Find where the given text appears and provide that cell's center as [X, Y] coordinate. 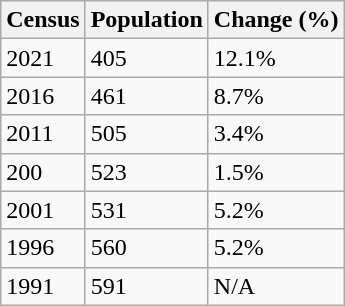
N/A [276, 286]
2021 [43, 58]
3.4% [276, 134]
1.5% [276, 172]
531 [146, 210]
2001 [43, 210]
405 [146, 58]
505 [146, 134]
591 [146, 286]
523 [146, 172]
Census [43, 20]
8.7% [276, 96]
560 [146, 248]
200 [43, 172]
12.1% [276, 58]
461 [146, 96]
2011 [43, 134]
1991 [43, 286]
Population [146, 20]
Change (%) [276, 20]
2016 [43, 96]
1996 [43, 248]
